Pinpoint the cell where the given text exists, returning its [x, y] midpoint coordinate. 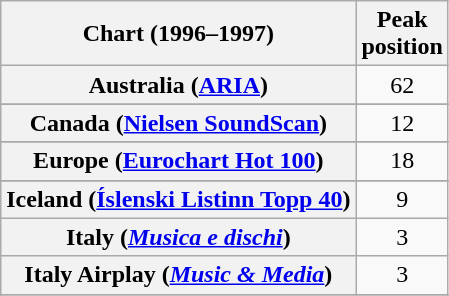
Canada (Nielsen SoundScan) [178, 123]
Italy Airplay (Music & Media) [178, 275]
12 [402, 123]
Australia (ARIA) [178, 85]
Iceland (Íslenski Listinn Topp 40) [178, 199]
62 [402, 85]
18 [402, 161]
Italy (Musica e dischi) [178, 237]
9 [402, 199]
Europe (Eurochart Hot 100) [178, 161]
Peakposition [402, 34]
Chart (1996–1997) [178, 34]
